Determine the [X, Y] coordinate at the center of the cell enclosing the given text.  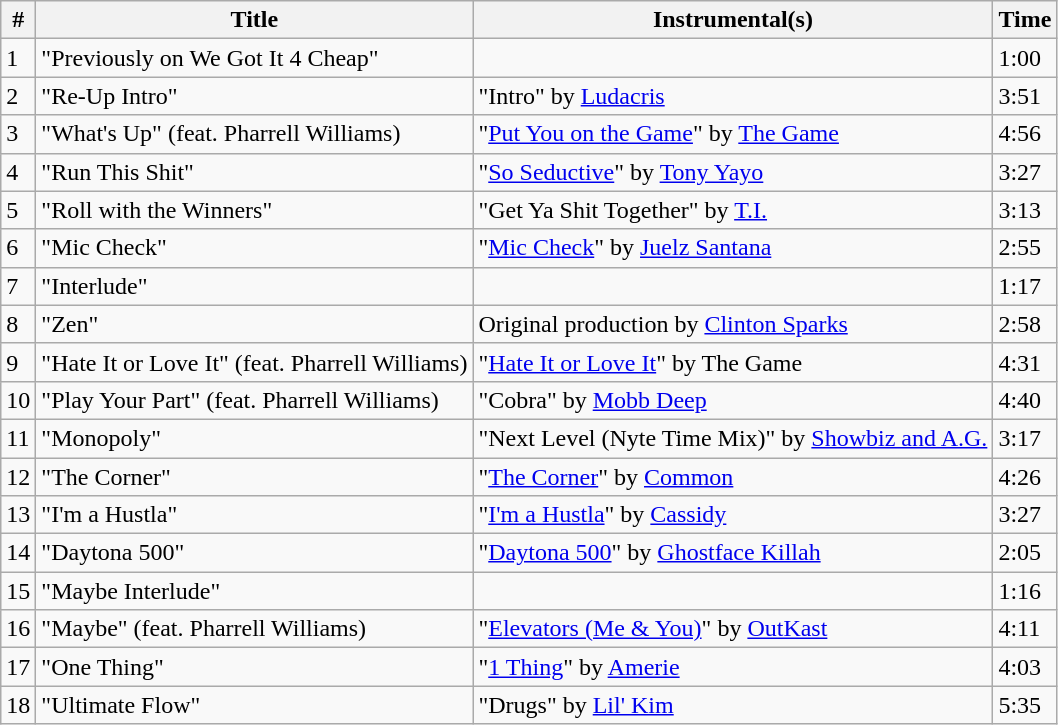
2:55 [1025, 248]
13 [18, 515]
"Roll with the Winners" [254, 210]
"Play Your Part" (feat. Pharrell Williams) [254, 400]
3:13 [1025, 210]
2 [18, 96]
5 [18, 210]
18 [18, 705]
1:17 [1025, 286]
2:58 [1025, 324]
# [18, 20]
8 [18, 324]
3 [18, 134]
1 [18, 58]
"Get Ya Shit Together" by T.I. [733, 210]
4:31 [1025, 362]
"Hate It or Love It" by The Game [733, 362]
"Monopoly" [254, 438]
"I'm a Hustla" by Cassidy [733, 515]
"Previously on We Got It 4 Cheap" [254, 58]
"I'm a Hustla" [254, 515]
"Put You on the Game" by The Game [733, 134]
"Drugs" by Lil' Kim [733, 705]
16 [18, 629]
9 [18, 362]
3:17 [1025, 438]
"Elevators (Me & You)" by OutKast [733, 629]
"Cobra" by Mobb Deep [733, 400]
4:11 [1025, 629]
"The Corner" by Common [733, 477]
5:35 [1025, 705]
10 [18, 400]
"Maybe" (feat. Pharrell Williams) [254, 629]
"Maybe Interlude" [254, 591]
7 [18, 286]
"Mic Check" by Juelz Santana [733, 248]
11 [18, 438]
4:56 [1025, 134]
"Zen" [254, 324]
"One Thing" [254, 667]
"Mic Check" [254, 248]
"Ultimate Flow" [254, 705]
"Re-Up Intro" [254, 96]
4 [18, 172]
Time [1025, 20]
1:16 [1025, 591]
"Daytona 500" by Ghostface Killah [733, 553]
"So Seductive" by Tony Yayo [733, 172]
4:26 [1025, 477]
15 [18, 591]
"What's Up" (feat. Pharrell Williams) [254, 134]
"Intro" by Ludacris [733, 96]
1:00 [1025, 58]
12 [18, 477]
17 [18, 667]
Title [254, 20]
4:03 [1025, 667]
"Hate It or Love It" (feat. Pharrell Williams) [254, 362]
Instrumental(s) [733, 20]
"Run This Shit" [254, 172]
"Next Level (Nyte Time Mix)" by Showbiz and A.G. [733, 438]
"Interlude" [254, 286]
14 [18, 553]
4:40 [1025, 400]
"1 Thing" by Amerie [733, 667]
6 [18, 248]
Original production by Clinton Sparks [733, 324]
3:51 [1025, 96]
"Daytona 500" [254, 553]
"The Corner" [254, 477]
2:05 [1025, 553]
